Return [X, Y] of the center of cell containing provided text 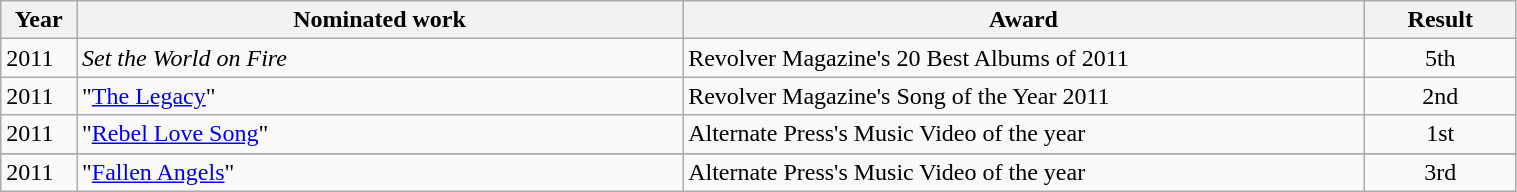
3rd [1440, 172]
Revolver Magazine's 20 Best Albums of 2011 [1024, 58]
Set the World on Fire [379, 58]
1st [1440, 134]
"Fallen Angels" [379, 172]
Result [1440, 20]
2nd [1440, 96]
Nominated work [379, 20]
Award [1024, 20]
Revolver Magazine's Song of the Year 2011 [1024, 96]
Year [39, 20]
5th [1440, 58]
"Rebel Love Song" [379, 134]
"The Legacy" [379, 96]
